For the text-containing cell, return its midpoint in [x, y] coordinate format. 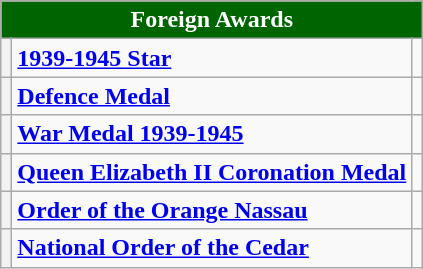
Queen Elizabeth II Coronation Medal [212, 172]
National Order of the Cedar [212, 248]
1939-1945 Star [212, 58]
Order of the Orange Nassau [212, 210]
Foreign Awards [212, 20]
Defence Medal [212, 96]
War Medal 1939-1945 [212, 134]
